For the text-containing cell, return its midpoint in (X, Y) coordinate format. 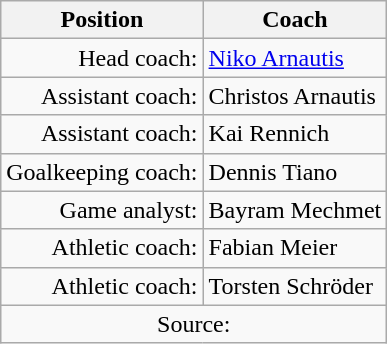
Christos Arnautis (295, 96)
Fabian Meier (295, 248)
Torsten Schröder (295, 286)
Position (102, 20)
Niko Arnautis (295, 58)
Coach (295, 20)
Head coach: (102, 58)
Kai Rennich (295, 134)
Dennis Tiano (295, 172)
Goalkeeping coach: (102, 172)
Source: (194, 324)
Bayram Mechmet (295, 210)
Game analyst: (102, 210)
